Provide the (x, y) coordinate of the cell's center where the given text is located.  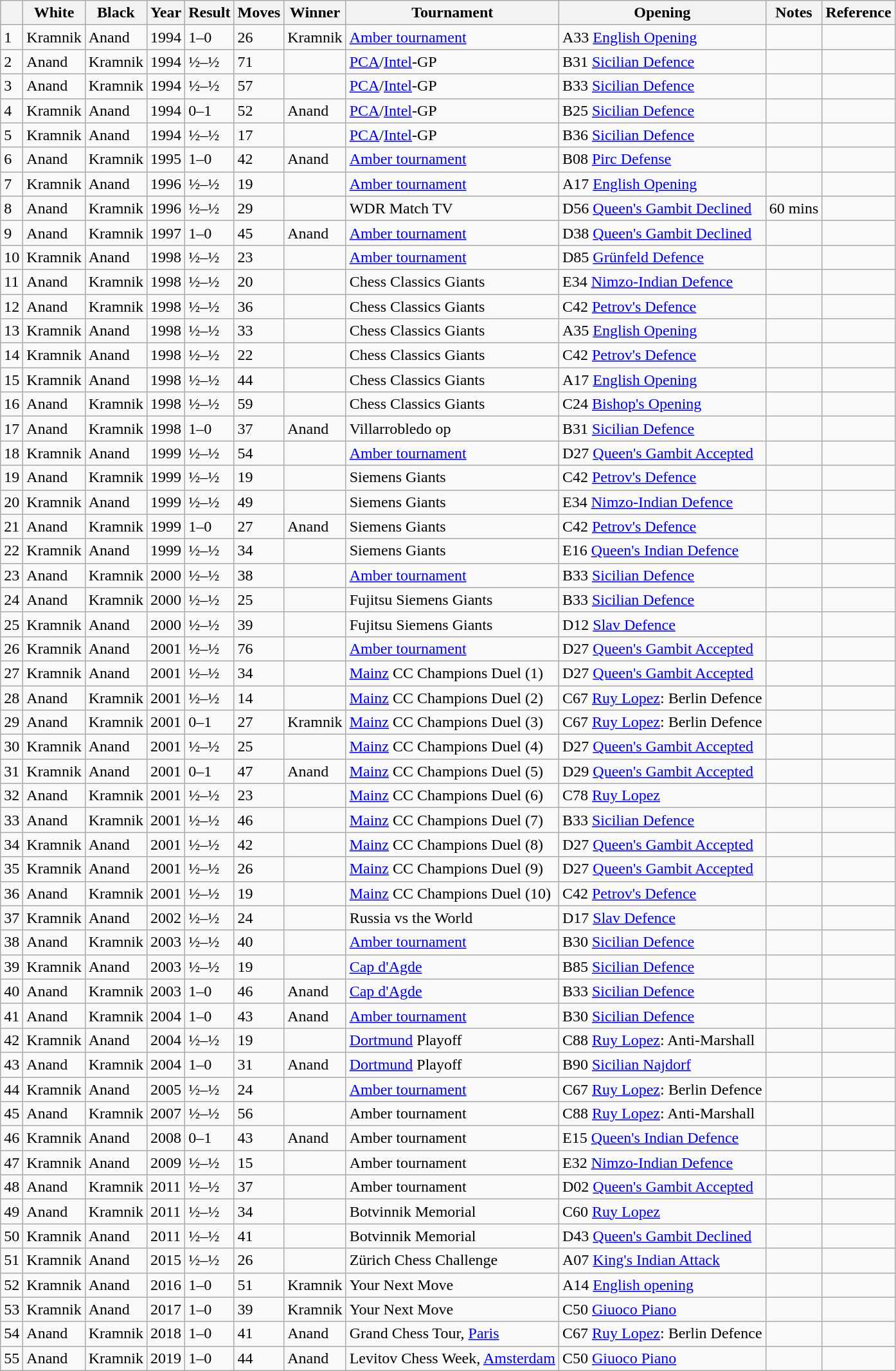
Villarrobledo op (452, 429)
1995 (166, 159)
B25 Sicilian Defence (662, 111)
76 (259, 649)
WDR Match TV (452, 208)
E16 Queen's Indian Defence (662, 551)
71 (259, 62)
3 (12, 86)
B85 Sicilian Defence (662, 967)
D43 Queen's Gambit Declined (662, 1236)
32 (12, 796)
2002 (166, 918)
B08 Pirc Defense (662, 159)
Result (210, 13)
B90 Sicilian Najdorf (662, 1064)
Winner (315, 13)
D02 Queen's Gambit Accepted (662, 1187)
A33 English Opening (662, 37)
Mainz CC Champions Duel (3) (452, 722)
16 (12, 404)
A14 English opening (662, 1285)
White (54, 13)
8 (12, 208)
Opening (662, 13)
2009 (166, 1163)
2017 (166, 1309)
2016 (166, 1285)
48 (12, 1187)
5 (12, 135)
6 (12, 159)
1 (12, 37)
60 mins (794, 208)
2008 (166, 1138)
59 (259, 404)
56 (259, 1114)
D38 Queen's Gambit Declined (662, 233)
Mainz CC Champions Duel (5) (452, 771)
C60 Ruy Lopez (662, 1212)
Russia vs the World (452, 918)
Zürich Chess Challenge (452, 1260)
Mainz CC Champions Duel (8) (452, 845)
D85 Grünfeld Defence (662, 257)
Reference (859, 13)
Moves (259, 13)
10 (12, 257)
Mainz CC Champions Duel (4) (452, 747)
4 (12, 111)
Notes (794, 13)
Grand Chess Tour, Paris (452, 1334)
35 (12, 869)
13 (12, 331)
2 (12, 62)
9 (12, 233)
D56 Queen's Gambit Declined (662, 208)
2005 (166, 1089)
A07 King's Indian Attack (662, 1260)
7 (12, 184)
E32 Nimzo-Indian Defence (662, 1163)
12 (12, 307)
53 (12, 1309)
2015 (166, 1260)
55 (12, 1358)
57 (259, 86)
Mainz CC Champions Duel (1) (452, 673)
50 (12, 1236)
Black (116, 13)
2018 (166, 1334)
21 (12, 526)
Mainz CC Champions Duel (9) (452, 869)
A35 English Opening (662, 331)
C78 Ruy Lopez (662, 796)
2007 (166, 1114)
D17 Slav Defence (662, 918)
E15 Queen's Indian Defence (662, 1138)
Mainz CC Champions Duel (6) (452, 796)
Mainz CC Champions Duel (7) (452, 820)
2019 (166, 1358)
28 (12, 697)
1997 (166, 233)
30 (12, 747)
Levitov Chess Week, Amsterdam (452, 1358)
Mainz CC Champions Duel (10) (452, 893)
D29 Queen's Gambit Accepted (662, 771)
11 (12, 282)
18 (12, 453)
Tournament (452, 13)
Year (166, 13)
C24 Bishop's Opening (662, 404)
D12 Slav Defence (662, 624)
B36 Sicilian Defence (662, 135)
Mainz CC Champions Duel (2) (452, 697)
